Detect which cell encompasses the target text, then output its [X, Y] center coordinate. 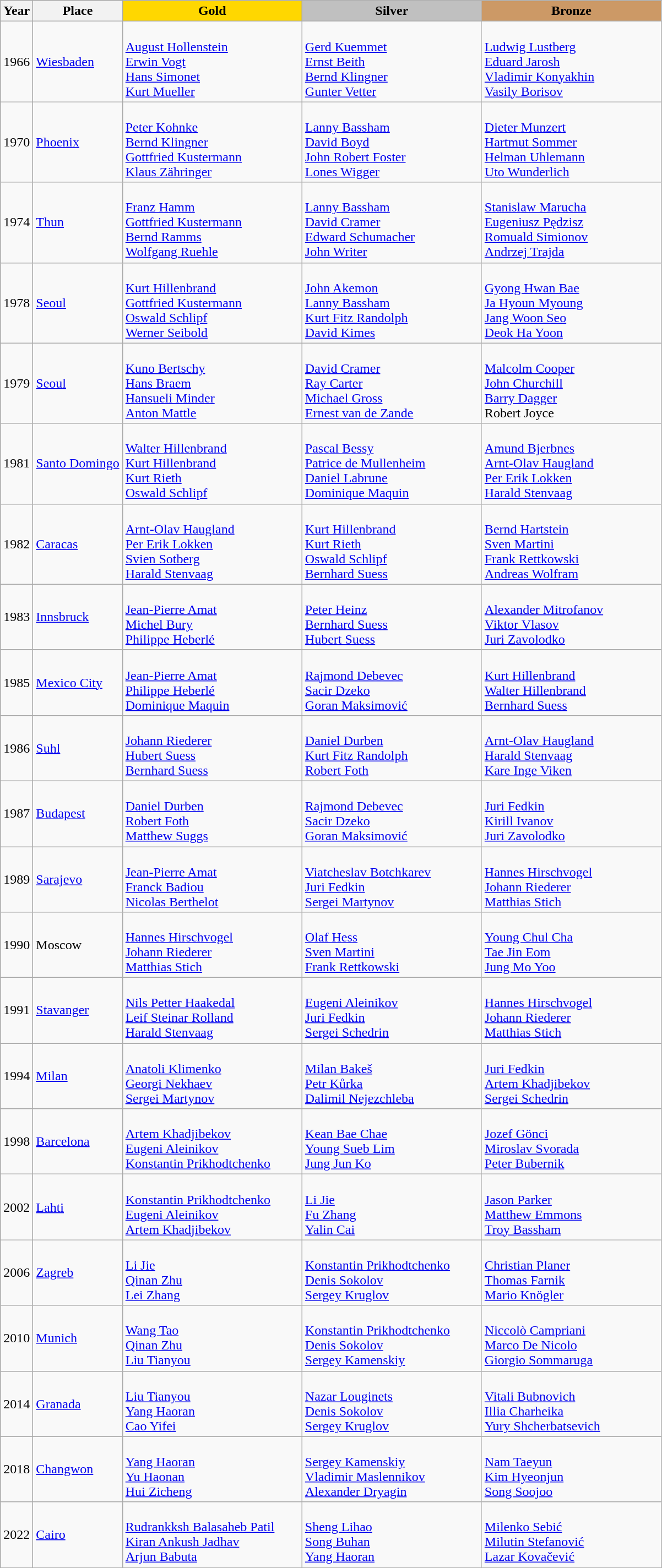
Ludwig LustbergEduard JaroshVladimir KonyakhinVasily Borisov [571, 62]
2022 [17, 1535]
1966 [17, 62]
Jason ParkerMatthew EmmonsTroy Bassham [571, 1207]
John AkemonLanny BasshamKurt Fitz RandolphDavid Kimes [392, 303]
Milan BakešPetr KůrkaDalimil Nejezchleba [392, 1076]
2014 [17, 1404]
Christian PlanerThomas FarnikMario Knögler [571, 1273]
1991 [17, 1011]
Milan [78, 1076]
Dieter MunzertHartmut SommerHelman UhlemannUto Wunderlich [571, 142]
Stavanger [78, 1011]
David CramerRay CarterMichael GrossErnest van de Zande [392, 383]
Kurt HillenbrandGottfried KustermannOswald SchlipfWerner Seibold [212, 303]
1970 [17, 142]
Zagreb [78, 1273]
Gold [212, 11]
Vitali BubnovichIllia CharheikaYury Shcherbatsevich [571, 1404]
Milenko SebićMilutin StefanovićLazar Kovačević [571, 1535]
Wiesbaden [78, 62]
Barcelona [78, 1142]
Young Chul ChaTae Jin EomJung Mo Yoo [571, 945]
Niccolò CamprianiMarco De NicoloGiorgio Sommaruga [571, 1338]
Konstantin PrikhodtchenkoEugeni AleinikovArtem Khadjibekov [212, 1207]
1989 [17, 880]
Phoenix [78, 142]
Place [78, 11]
Amund BjerbnesArnt-Olav HauglandPer Erik LokkenHarald Stenvaag [571, 464]
1974 [17, 222]
Wang TaoQinan ZhuLiu Tianyou [212, 1338]
Nam TaeyunKim HyeonjunSong Soojoo [571, 1469]
1982 [17, 544]
Arnt-Olav HauglandHarald StenvaagKare Inge Viken [571, 748]
Changwon [78, 1469]
Daniel DurbenKurt Fitz RandolphRobert Foth [392, 748]
2018 [17, 1469]
Jean-Pierre AmatMichel BuryPhilippe Heberlé [212, 617]
Malcolm CooperJohn ChurchillBarry DaggerRobert Joyce [571, 383]
Yang HaoranYu HaonanHui Zicheng [212, 1469]
1987 [17, 814]
Kuno BertschyHans BraemHansueli MinderAnton Mattle [212, 383]
2002 [17, 1207]
Konstantin PrikhodtchenkoDenis SokolovSergey Kruglov [392, 1273]
Thun [78, 222]
Eugeni AleinikovJuri FedkinSergei Schedrin [392, 1011]
1986 [17, 748]
2006 [17, 1273]
Moscow [78, 945]
Gerd KuemmetErnst BeithBernd KlingnerGunter Vetter [392, 62]
Nazar LouginetsDenis SokolovSergey Kruglov [392, 1404]
Arnt-Olav HauglandPer Erik LokkenSvien SotbergHarald Stenvaag [212, 544]
Suhl [78, 748]
Alexander MitrofanovViktor VlasovJuri Zavolodko [571, 617]
Innsbruck [78, 617]
Juri FedkinKirill IvanovJuri Zavolodko [571, 814]
1990 [17, 945]
Kurt HillenbrandKurt RiethOswald SchlipfBernhard Suess [392, 544]
Munich [78, 1338]
Kurt HillenbrandWalter HillenbrandBernhard Suess [571, 683]
Gyong Hwan BaeJa Hyoun MyoungJang Woon SeoDeok Ha Yoon [571, 303]
1983 [17, 617]
Kean Bae ChaeYoung Sueb LimJung Jun Ko [392, 1142]
Sheng LihaoSong BuhanYang Haoran [392, 1535]
Lanny BasshamDavid BoydJohn Robert FosterLones Wigger [392, 142]
Sergey KamenskiyVladimir MaslennikovAlexander Dryagin [392, 1469]
Silver [392, 11]
Konstantin PrikhodtchenkoDenis SokolovSergey Kamenskiy [392, 1338]
Pascal BessyPatrice de MullenheimDaniel LabruneDominique Maquin [392, 464]
1979 [17, 383]
Anatoli KlimenkoGeorgi NekhaevSergei Martynov [212, 1076]
Nils Petter HaakedalLeif Steinar RollandHarald Stenvaag [212, 1011]
Jean-Pierre AmatPhilippe HeberléDominique Maquin [212, 683]
Santo Domingo [78, 464]
Artem KhadjibekovEugeni AleinikovKonstantin Prikhodtchenko [212, 1142]
Daniel DurbenRobert FothMatthew Suggs [212, 814]
Year [17, 11]
Bernd HartsteinSven MartiniFrank RettkowskiAndreas Wolfram [571, 544]
Caracas [78, 544]
Johann RiedererHubert SuessBernhard Suess [212, 748]
Stanislaw MaruchaEugeniusz PędziszRomuald SimionovAndrzej Trajda [571, 222]
Bronze [571, 11]
Budapest [78, 814]
Franz HammGottfried KustermannBernd RammsWolfgang Ruehle [212, 222]
1981 [17, 464]
Mexico City [78, 683]
Peter HeinzBernhard SuessHubert Suess [392, 617]
Olaf HessSven MartiniFrank Rettkowski [392, 945]
2010 [17, 1338]
Sarajevo [78, 880]
Liu TianyouYang HaoranCao Yifei [212, 1404]
August HollensteinErwin VogtHans SimonetKurt Mueller [212, 62]
Li JieQinan ZhuLei Zhang [212, 1273]
Lanny BasshamDavid CramerEdward SchumacherJohn Writer [392, 222]
Li JieFu ZhangYalin Cai [392, 1207]
Walter HillenbrandKurt HillenbrandKurt RiethOswald Schlipf [212, 464]
Viatcheslav BotchkarevJuri FedkinSergei Martynov [392, 880]
Rudrankksh Balasaheb PatilKiran Ankush JadhavArjun Babuta [212, 1535]
1998 [17, 1142]
Jozef GönciMiroslav SvoradaPeter Bubernik [571, 1142]
Jean-Pierre AmatFranck BadiouNicolas Berthelot [212, 880]
Juri FedkinArtem KhadjibekovSergei Schedrin [571, 1076]
Granada [78, 1404]
1985 [17, 683]
Cairo [78, 1535]
1978 [17, 303]
1994 [17, 1076]
Peter KohnkeBernd KlingnerGottfried KustermannKlaus Zähringer [212, 142]
Lahti [78, 1207]
